Provide the (X, Y) coordinate of the cell's center where the given text is located.  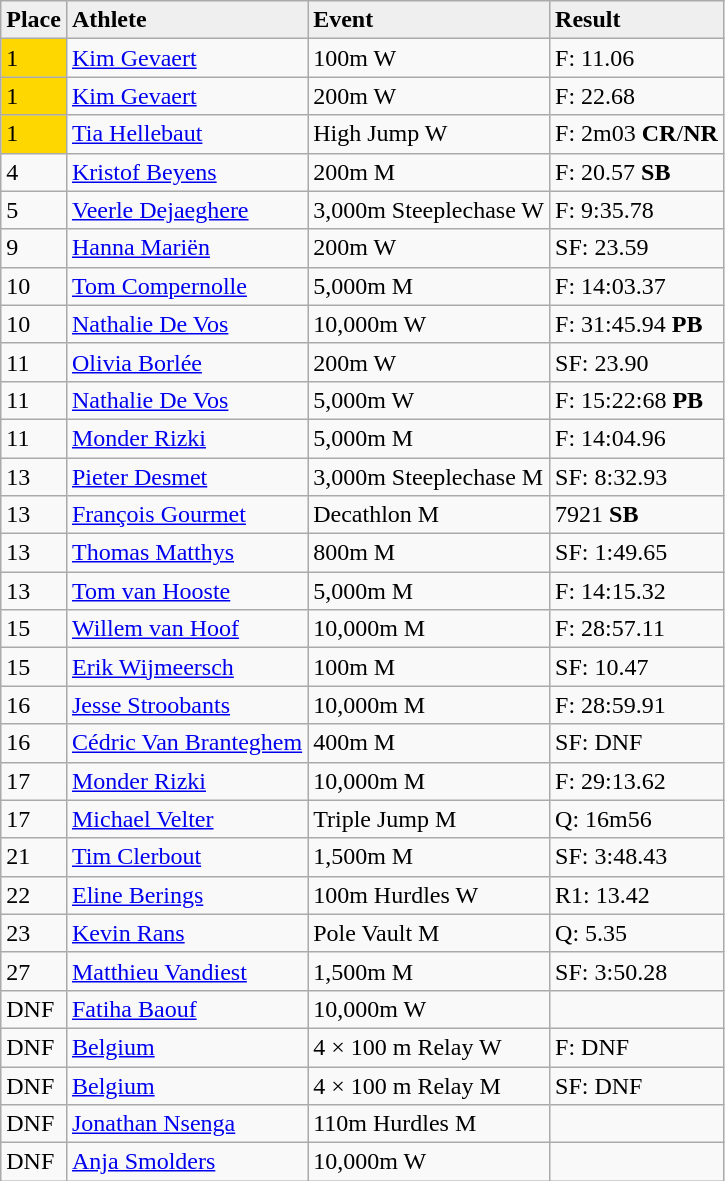
F: 11.06 (637, 58)
21 (34, 857)
100m Hurdles W (429, 895)
Erik Wijmeersch (186, 667)
Cédric Van Branteghem (186, 743)
F: 14:03.37 (637, 286)
F: 29:13.62 (637, 781)
Q: 16m56 (637, 819)
5 (34, 210)
3,000m Steeplechase W (429, 210)
Event (429, 20)
SF: 23.90 (637, 362)
F: 22.68 (637, 96)
23 (34, 933)
F: 28:57.11 (637, 629)
Decathlon M (429, 515)
Anja Smolders (186, 1162)
F: 28:59.91 (637, 705)
4 × 100 m Relay M (429, 1085)
Jonathan Nsenga (186, 1124)
200m M (429, 172)
Tia Hellebaut (186, 134)
F: DNF (637, 1047)
Eline Berings (186, 895)
Triple Jump M (429, 819)
22 (34, 895)
F: 9:35.78 (637, 210)
110m Hurdles M (429, 1124)
3,000m Steeplechase M (429, 477)
R1: 13.42 (637, 895)
SF: 3:48.43 (637, 857)
F: 2m03 CR/NR (637, 134)
Tom van Hooste (186, 591)
Pole Vault M (429, 933)
Veerle Dejaeghere (186, 210)
Pieter Desmet (186, 477)
400m M (429, 743)
SF: 8:32.93 (637, 477)
Tim Clerbout (186, 857)
F: 14:04.96 (637, 438)
F: 31:45.94 PB (637, 324)
High Jump W (429, 134)
Result (637, 20)
Place (34, 20)
Matthieu Vandiest (186, 971)
Jesse Stroobants (186, 705)
7921 SB (637, 515)
Fatiha Baouf (186, 1009)
4 × 100 m Relay W (429, 1047)
Hanna Mariën (186, 248)
4 (34, 172)
Michael Velter (186, 819)
SF: 1:49.65 (637, 553)
Willem van Hoof (186, 629)
100m W (429, 58)
F: 20.57 SB (637, 172)
Thomas Matthys (186, 553)
SF: 23.59 (637, 248)
F: 15:22:68 PB (637, 400)
SF: 10.47 (637, 667)
Kevin Rans (186, 933)
Q: 5.35 (637, 933)
Kristof Beyens (186, 172)
5,000m W (429, 400)
F: 14:15.32 (637, 591)
100m M (429, 667)
Olivia Borlée (186, 362)
800m M (429, 553)
Tom Compernolle (186, 286)
Athlete (186, 20)
SF: 3:50.28 (637, 971)
François Gourmet (186, 515)
27 (34, 971)
9 (34, 248)
